Provide the [X, Y] coordinate of the cell's center where the given text is located.  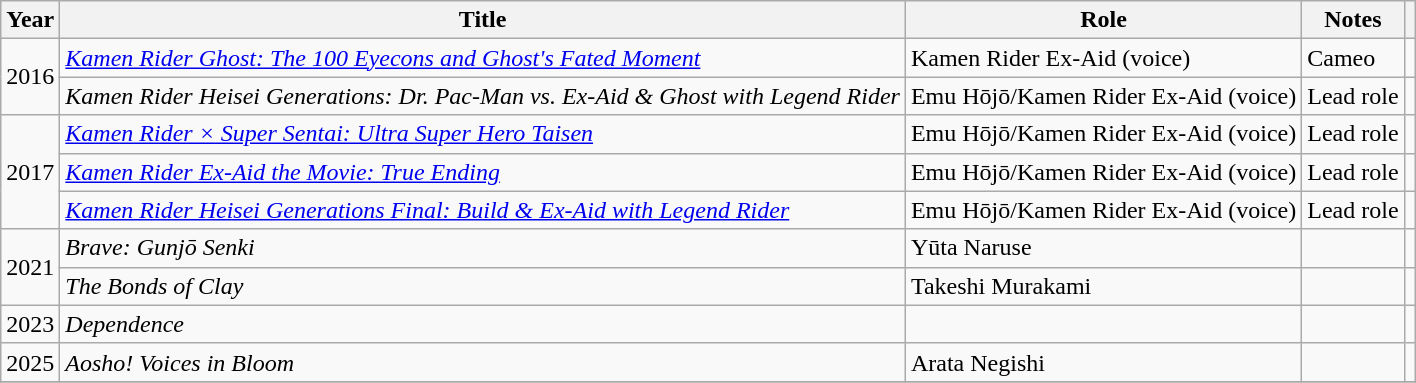
Kamen Rider Ex-Aid the Movie: True Ending [483, 172]
2021 [30, 267]
Kamen Rider Heisei Generations: Dr. Pac-Man vs. Ex-Aid & Ghost with Legend Rider [483, 96]
Aosho! Voices in Bloom [483, 362]
The Bonds of Clay [483, 286]
Kamen Rider Ghost: The 100 Eyecons and Ghost's Fated Moment [483, 58]
Brave: Gunjō Senki [483, 248]
Role [1103, 20]
Kamen Rider Heisei Generations Final: Build & Ex-Aid with Legend Rider [483, 210]
Kamen Rider Ex-Aid (voice) [1103, 58]
Dependence [483, 324]
Title [483, 20]
Kamen Rider × Super Sentai: Ultra Super Hero Taisen [483, 134]
Yūta Naruse [1103, 248]
Takeshi Murakami [1103, 286]
2025 [30, 362]
2023 [30, 324]
Arata Negishi [1103, 362]
Notes [1353, 20]
2016 [30, 77]
Cameo [1353, 58]
Year [30, 20]
2017 [30, 172]
